From the cell containing the given text, extract its center point as [x, y] coordinate. 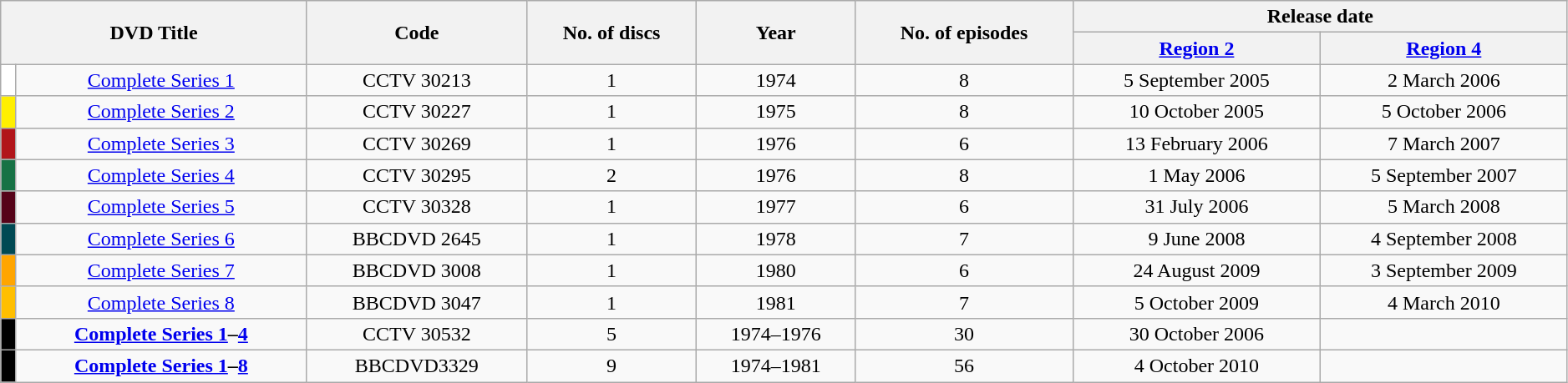
3 September 2009 [1444, 270]
5 September 2007 [1444, 175]
Release date [1320, 17]
30 [964, 334]
Complete Series 3 [160, 144]
Complete Series 7 [160, 270]
24 August 2009 [1196, 270]
9 June 2008 [1196, 239]
2 [611, 175]
BBCDVD 2645 [416, 239]
2 March 2006 [1444, 80]
4 September 2008 [1444, 239]
4 October 2010 [1196, 365]
BBCDVD 3047 [416, 302]
1974 [776, 80]
5 October 2009 [1196, 302]
CCTV 30227 [416, 112]
Complete Series 1–4 [160, 334]
1978 [776, 239]
Complete Series 8 [160, 302]
31 July 2006 [1196, 207]
DVD Title [154, 33]
CCTV 30532 [416, 334]
CCTV 30213 [416, 80]
5 [611, 334]
BBCDVD3329 [416, 365]
13 February 2006 [1196, 144]
4 March 2010 [1444, 302]
Region 4 [1444, 48]
Complete Series 1 [160, 80]
56 [964, 365]
1974–1981 [776, 365]
5 October 2006 [1444, 112]
1981 [776, 302]
Complete Series 5 [160, 207]
CCTV 30295 [416, 175]
1974–1976 [776, 334]
1 May 2006 [1196, 175]
CCTV 30328 [416, 207]
BBCDVD 3008 [416, 270]
Complete Series 6 [160, 239]
CCTV 30269 [416, 144]
Complete Series 2 [160, 112]
5 March 2008 [1444, 207]
30 October 2006 [1196, 334]
Code [416, 33]
Complete Series 4 [160, 175]
5 September 2005 [1196, 80]
7 March 2007 [1444, 144]
1980 [776, 270]
Year [776, 33]
Complete Series 1–8 [160, 365]
Region 2 [1196, 48]
No. of discs [611, 33]
9 [611, 365]
No. of episodes [964, 33]
10 October 2005 [1196, 112]
1975 [776, 112]
1977 [776, 207]
